Search for the cell housing the specified text and yield its (x, y) center coordinate. 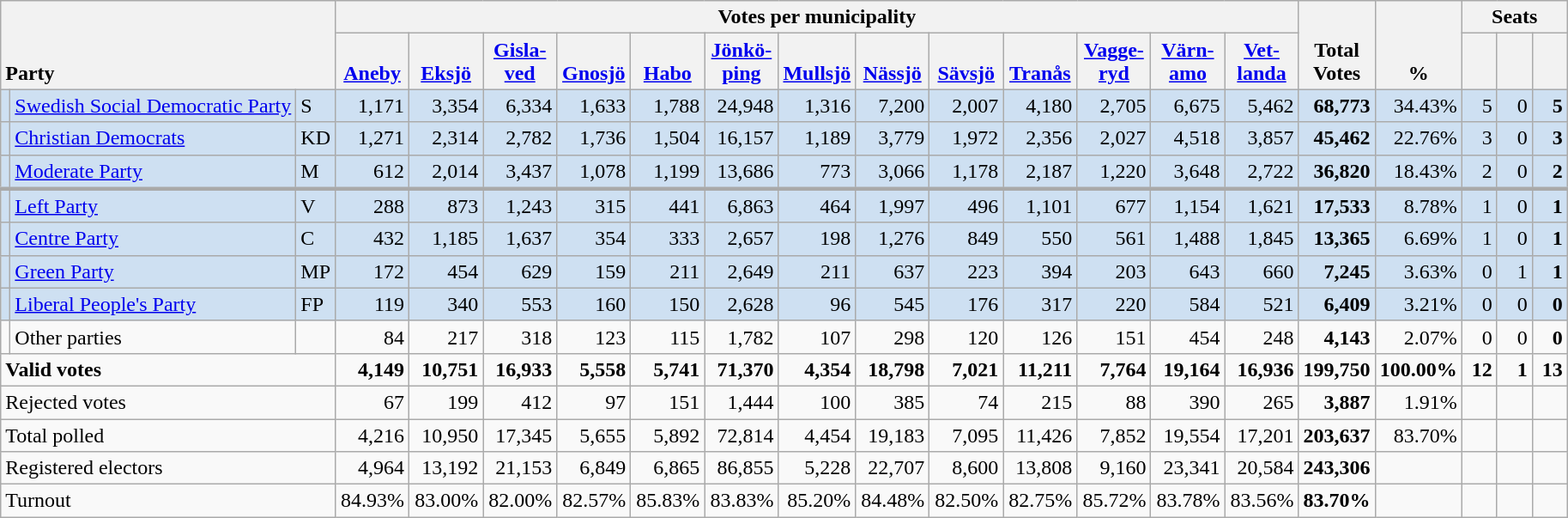
3,648 (1188, 172)
412 (520, 402)
83.00% (446, 501)
1,972 (966, 138)
Tranås (1040, 62)
2,314 (446, 138)
4,143 (1337, 337)
545 (893, 304)
637 (893, 271)
85.20% (817, 501)
176 (966, 304)
629 (520, 271)
298 (893, 337)
13,808 (1040, 468)
441 (668, 206)
12 (1480, 369)
Rejected votes (168, 402)
45,462 (1337, 138)
4,964 (372, 468)
86,855 (742, 468)
18,798 (893, 369)
390 (1188, 402)
97 (594, 402)
333 (668, 239)
521 (1262, 304)
1,621 (1262, 206)
432 (372, 239)
74 (966, 402)
82.75% (1040, 501)
13,192 (446, 468)
M (316, 172)
7,245 (1337, 271)
265 (1262, 402)
67 (372, 402)
217 (446, 337)
Aneby (372, 62)
83.83% (742, 501)
1,271 (372, 138)
19,554 (1188, 436)
4,518 (1188, 138)
85.72% (1114, 501)
773 (817, 172)
22.76% (1418, 138)
203 (1114, 271)
S (316, 106)
6,849 (594, 468)
1,788 (668, 106)
MP (316, 271)
Total Votes (1337, 45)
1,189 (817, 138)
2,657 (742, 239)
1,199 (668, 172)
1,078 (594, 172)
Jönkö- ping (742, 62)
Party (168, 45)
96 (817, 304)
Centre Party (153, 239)
21,153 (520, 468)
6,863 (742, 206)
8,600 (966, 468)
Vagge- ryd (1114, 62)
3,066 (893, 172)
288 (372, 206)
34.43% (1418, 106)
100 (817, 402)
84.93% (372, 501)
Left Party (153, 206)
6,334 (520, 106)
13 (1550, 369)
561 (1114, 239)
612 (372, 172)
584 (1188, 304)
1,171 (372, 106)
1,178 (966, 172)
215 (1040, 402)
3,887 (1337, 402)
3,354 (446, 106)
Liberal People's Party (153, 304)
150 (668, 304)
16,936 (1262, 369)
Habo (668, 62)
4,216 (372, 436)
123 (594, 337)
4,180 (1040, 106)
Eksjö (446, 62)
5,228 (817, 468)
16,157 (742, 138)
464 (817, 206)
317 (1040, 304)
126 (1040, 337)
1,185 (446, 239)
1,154 (1188, 206)
Vet- landa (1262, 62)
243,306 (1337, 468)
199 (446, 402)
82.57% (594, 501)
Seats (1514, 17)
16,933 (520, 369)
2,007 (966, 106)
83.78% (1188, 501)
6,865 (668, 468)
72,814 (742, 436)
6,409 (1337, 304)
2,722 (1262, 172)
1,444 (742, 402)
394 (1040, 271)
4,454 (817, 436)
1.91% (1418, 402)
2,628 (742, 304)
2,027 (1114, 138)
5,655 (594, 436)
3,779 (893, 138)
Total polled (168, 436)
172 (372, 271)
2,705 (1114, 106)
550 (1040, 239)
Green Party (153, 271)
220 (1114, 304)
5,558 (594, 369)
11,426 (1040, 436)
159 (594, 271)
20,584 (1262, 468)
Christian Democrats (153, 138)
FP (316, 304)
13,365 (1337, 239)
Votes per municipality (817, 17)
315 (594, 206)
677 (1114, 206)
5,741 (668, 369)
C (316, 239)
223 (966, 271)
849 (966, 239)
13,686 (742, 172)
85.83% (668, 501)
Gnosjö (594, 62)
1,845 (1262, 239)
7,764 (1114, 369)
1,220 (1114, 172)
82.00% (520, 501)
2,187 (1040, 172)
83.56% (1262, 501)
553 (520, 304)
660 (1262, 271)
6,675 (1188, 106)
1,101 (1040, 206)
7,095 (966, 436)
119 (372, 304)
88 (1114, 402)
1,736 (594, 138)
71,370 (742, 369)
1,243 (520, 206)
24,948 (742, 106)
873 (446, 206)
Swedish Social Democratic Party (153, 106)
17,533 (1337, 206)
199,750 (1337, 369)
Registered electors (168, 468)
2,649 (742, 271)
Nässjö (893, 62)
1,504 (668, 138)
KD (316, 138)
100.00% (1418, 369)
318 (520, 337)
107 (817, 337)
7,852 (1114, 436)
Other parties (153, 337)
% (1418, 45)
7,021 (966, 369)
8.78% (1418, 206)
1,316 (817, 106)
5,892 (668, 436)
5,462 (1262, 106)
1,997 (893, 206)
643 (1188, 271)
2,014 (446, 172)
3,857 (1262, 138)
84 (372, 337)
3,437 (520, 172)
Mullsjö (817, 62)
3.21% (1418, 304)
198 (817, 239)
120 (966, 337)
10,751 (446, 369)
9,160 (1114, 468)
10,950 (446, 436)
496 (966, 206)
17,201 (1262, 436)
1,633 (594, 106)
84.48% (893, 501)
82.50% (966, 501)
248 (1262, 337)
19,164 (1188, 369)
Gisla- ved (520, 62)
1,276 (893, 239)
160 (594, 304)
18.43% (1418, 172)
Moderate Party (153, 172)
2,782 (520, 138)
1,782 (742, 337)
1,637 (520, 239)
19,183 (893, 436)
Värn- amo (1188, 62)
23,341 (1188, 468)
115 (668, 337)
68,773 (1337, 106)
22,707 (893, 468)
4,354 (817, 369)
3.63% (1418, 271)
V (316, 206)
340 (446, 304)
2,356 (1040, 138)
Turnout (168, 501)
385 (893, 402)
203,637 (1337, 436)
354 (594, 239)
Sävsjö (966, 62)
1,488 (1188, 239)
7,200 (893, 106)
6.69% (1418, 239)
17,345 (520, 436)
36,820 (1337, 172)
2.07% (1418, 337)
4,149 (372, 369)
Valid votes (168, 369)
11,211 (1040, 369)
